Detect which cell encompasses the target text, then output its [X, Y] center coordinate. 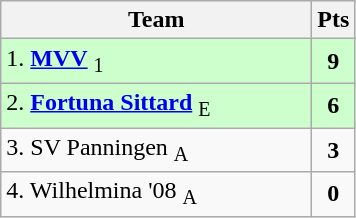
2. Fortuna Sittard E [156, 105]
3 [334, 150]
9 [334, 61]
1. MVV 1 [156, 61]
0 [334, 194]
6 [334, 105]
3. SV Panningen A [156, 150]
Team [156, 20]
Pts [334, 20]
4. Wilhelmina '08 A [156, 194]
